Extract the (x, y) coordinate from the center of the cell holding the provided text.  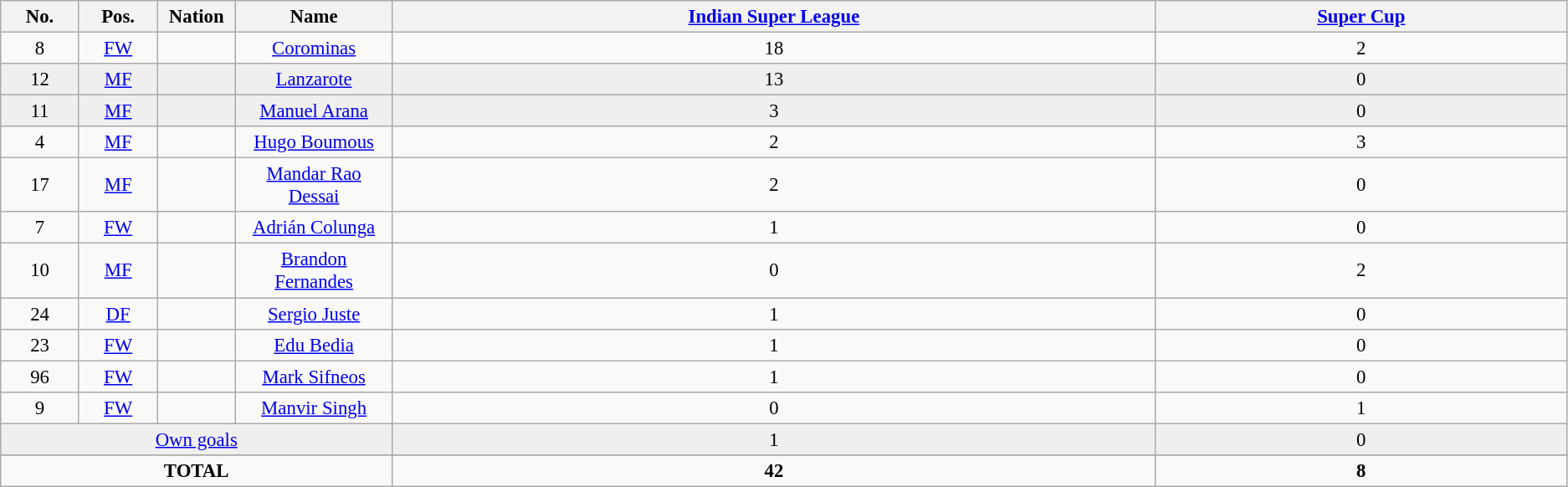
24 (40, 314)
TOTAL (197, 471)
96 (40, 377)
Brandon Fernandes (315, 271)
9 (40, 408)
Lanzarote (315, 79)
Adrián Colunga (315, 228)
Mark Sifneos (315, 377)
23 (40, 345)
Sergio Juste (315, 314)
17 (40, 186)
42 (774, 471)
Manvir Singh (315, 408)
Super Cup (1360, 17)
Hugo Boumous (315, 142)
Manuel Arana (315, 111)
Mandar Rao Dessai (315, 186)
Name (315, 17)
12 (40, 79)
10 (40, 271)
Corominas (315, 49)
4 (40, 142)
DF (118, 314)
Pos. (118, 17)
Own goals (197, 439)
18 (774, 49)
Nation (197, 17)
7 (40, 228)
No. (40, 17)
11 (40, 111)
Indian Super League (774, 17)
Edu Bedia (315, 345)
13 (774, 79)
